Return the [x, y] coordinate for the center point of the cell that contains the specified text.  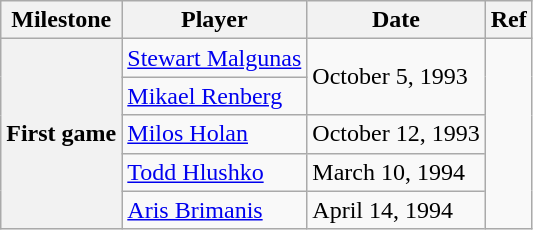
Aris Brimanis [214, 210]
Player [214, 20]
Mikael Renberg [214, 96]
Date [396, 20]
Ref [508, 20]
Milestone [62, 20]
April 14, 1994 [396, 210]
October 12, 1993 [396, 134]
First game [62, 134]
Todd Hlushko [214, 172]
March 10, 1994 [396, 172]
Stewart Malgunas [214, 58]
October 5, 1993 [396, 77]
Milos Holan [214, 134]
